For the text-containing cell, return its midpoint in [X, Y] coordinate format. 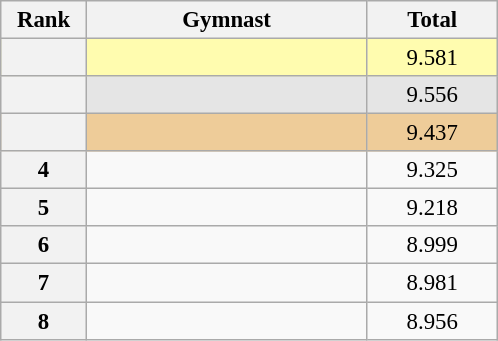
4 [44, 170]
9.325 [432, 170]
6 [44, 245]
9.218 [432, 208]
9.437 [432, 133]
Rank [44, 20]
8.956 [432, 321]
8 [44, 321]
8.999 [432, 245]
9.581 [432, 58]
5 [44, 208]
Gymnast [226, 20]
7 [44, 283]
8.981 [432, 283]
Total [432, 20]
9.556 [432, 95]
